Search for the cell housing the specified text and yield its (X, Y) center coordinate. 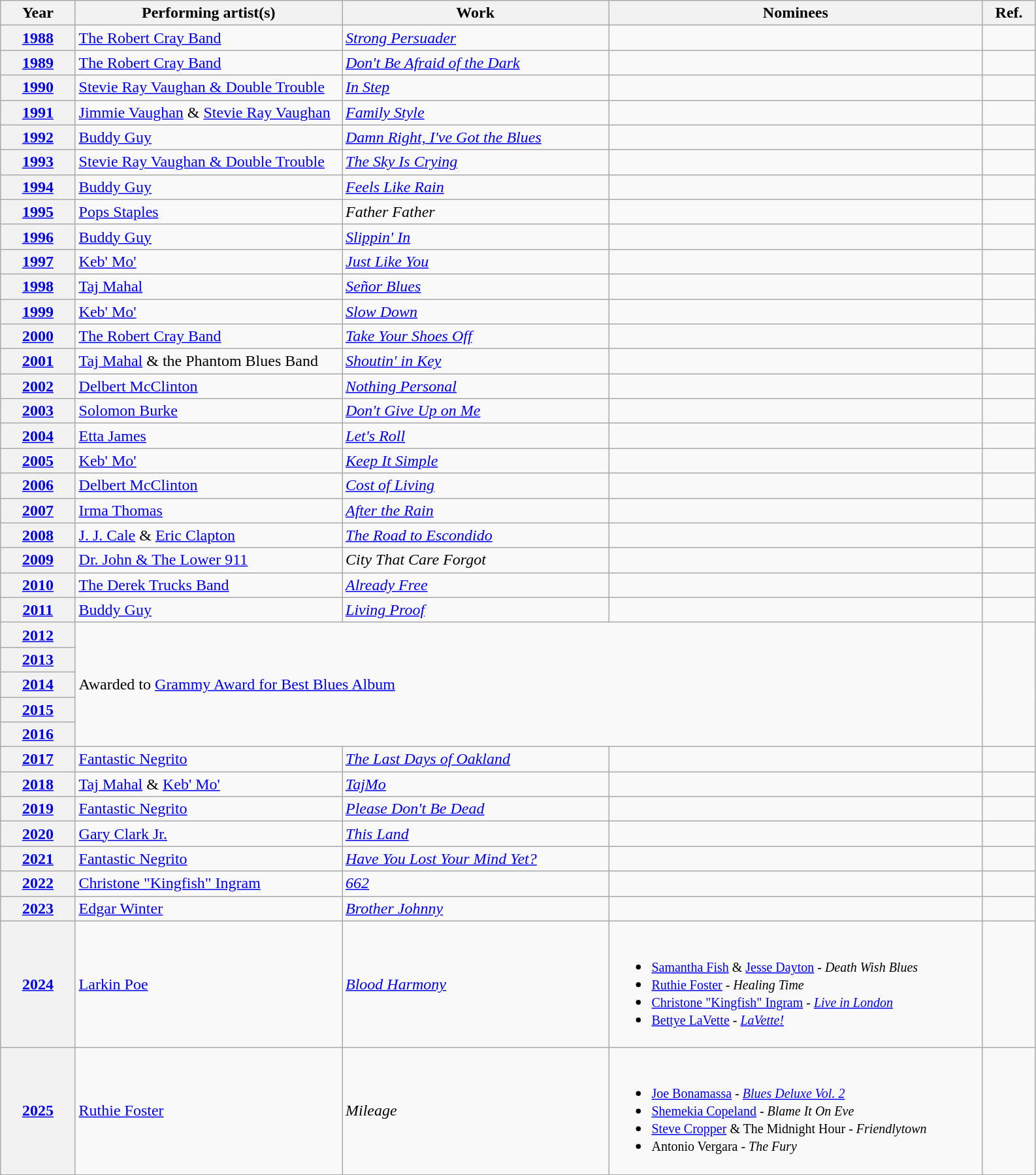
Samantha Fish & Jesse Dayton - Death Wish BluesRuthie Foster - Healing TimeChristone "Kingfish" Ingram - Live in LondonBettye LaVette - LaVette! (796, 984)
2010 (38, 585)
Take Your Shoes Off (476, 337)
2008 (38, 535)
Mileage (476, 1111)
Irma Thomas (208, 510)
Don't Be Afraid of the Dark (476, 63)
Awarded to Grammy Award for Best Blues Album (529, 684)
Already Free (476, 585)
Shoutin' in Key (476, 361)
Taj Mahal (208, 286)
Joe Bonamassa - Blues Deluxe Vol. 2Shemekia Copeland - Blame It On EveSteve Cropper & The Midnight Hour - FriendlytownAntonio Vergara - The Fury (796, 1111)
Keep It Simple (476, 461)
The Derek Trucks Band (208, 585)
2004 (38, 436)
1998 (38, 286)
2014 (38, 684)
1990 (38, 88)
Dr. John & The Lower 911 (208, 560)
Let's Roll (476, 436)
The Sky Is Crying (476, 162)
J. J. Cale & Eric Clapton (208, 535)
2016 (38, 735)
2019 (38, 809)
Edgar Winter (208, 908)
Damn Right, I've Got the Blues (476, 137)
Ruthie Foster (208, 1111)
TajMo (476, 784)
Feels Like Rain (476, 187)
Please Don't Be Dead (476, 809)
Blood Harmony (476, 984)
Have You Lost Your Mind Yet? (476, 859)
Slow Down (476, 312)
2018 (38, 784)
Brother Johnny (476, 908)
1996 (38, 237)
2025 (38, 1111)
Work (476, 13)
2020 (38, 834)
662 (476, 884)
Nominees (796, 13)
2024 (38, 984)
1999 (38, 312)
2012 (38, 635)
2017 (38, 759)
Jimmie Vaughan & Stevie Ray Vaughan (208, 112)
Year (38, 13)
Cost of Living (476, 486)
Nothing Personal (476, 386)
2013 (38, 659)
City That Care Forgot (476, 560)
Taj Mahal & Keb' Mo' (208, 784)
2021 (38, 859)
1989 (38, 63)
Performing artist(s) (208, 13)
2022 (38, 884)
Taj Mahal & the Phantom Blues Band (208, 361)
After the Rain (476, 510)
Larkin Poe (208, 984)
2007 (38, 510)
1991 (38, 112)
1992 (38, 137)
Gary Clark Jr. (208, 834)
2006 (38, 486)
2000 (38, 337)
Slippin' In (476, 237)
The Last Days of Oakland (476, 759)
The Road to Escondido (476, 535)
Ref. (1009, 13)
Don't Give Up on Me (476, 411)
Etta James (208, 436)
Christone "Kingfish" Ingram (208, 884)
Strong Persuader (476, 38)
Pops Staples (208, 212)
In Step (476, 88)
1988 (38, 38)
2003 (38, 411)
2011 (38, 610)
2023 (38, 908)
2002 (38, 386)
2015 (38, 709)
1993 (38, 162)
2009 (38, 560)
This Land (476, 834)
Señor Blues (476, 286)
1997 (38, 261)
Solomon Burke (208, 411)
Just Like You (476, 261)
Father Father (476, 212)
2001 (38, 361)
Living Proof (476, 610)
1994 (38, 187)
1995 (38, 212)
2005 (38, 461)
Family Style (476, 112)
